Return the (x, y) coordinate for the center point of the cell that contains the specified text.  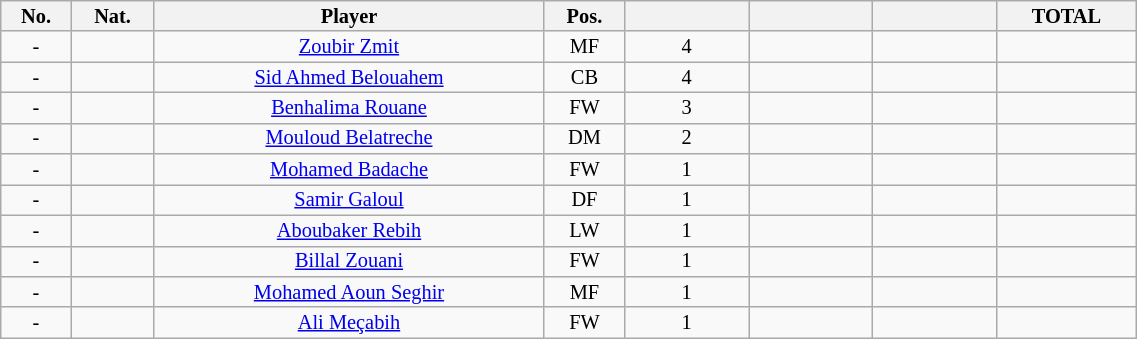
Samir Galoul (349, 200)
Billal Zouani (349, 262)
Player (349, 16)
DM (584, 138)
2 (687, 138)
Zoubir Zmit (349, 46)
3 (687, 108)
Pos. (584, 16)
LW (584, 230)
No. (36, 16)
Nat. (112, 16)
Ali Meçabih (349, 322)
CB (584, 78)
Benhalima Rouane (349, 108)
DF (584, 200)
Sid Ahmed Belouahem (349, 78)
Aboubaker Rebih (349, 230)
Mohamed Badache (349, 170)
Mohamed Aoun Seghir (349, 292)
Mouloud Belatreche (349, 138)
TOTAL (1066, 16)
